Search for the cell housing the specified text and yield its [x, y] center coordinate. 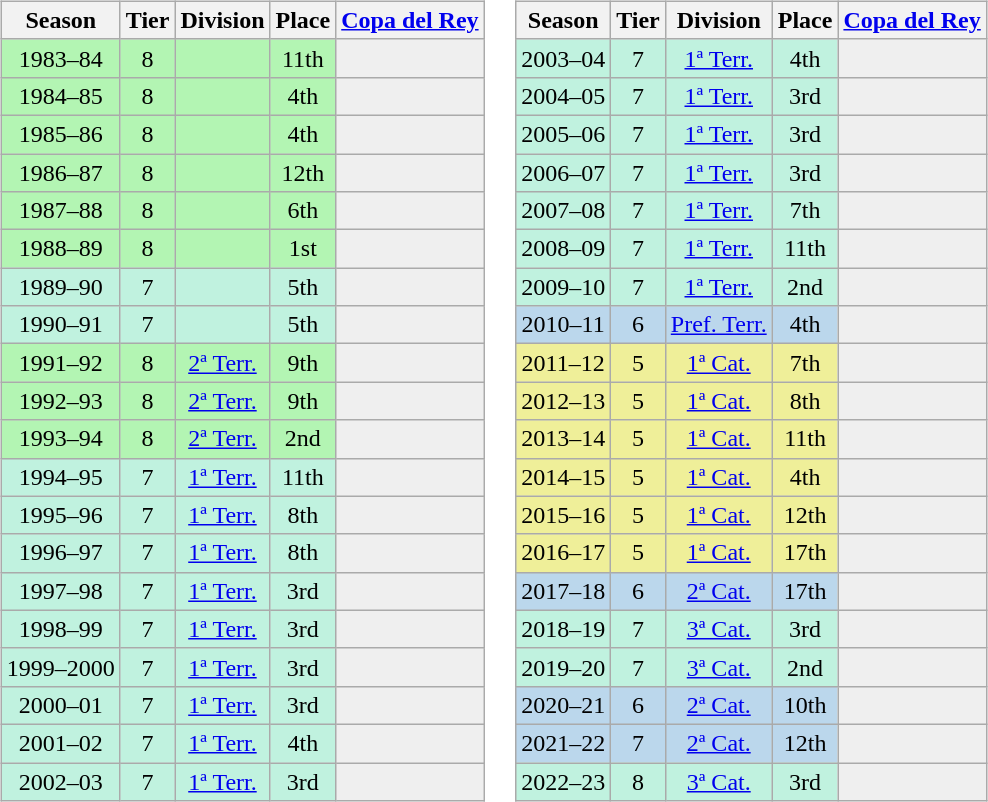
1999–2000 [60, 667]
2011–12 [564, 363]
10th [805, 705]
2004–05 [564, 96]
1996–97 [60, 553]
1993–94 [60, 439]
2010–11 [564, 325]
1995–96 [60, 515]
6th [303, 211]
2009–10 [564, 287]
1984–85 [60, 96]
1994–95 [60, 477]
2016–17 [564, 553]
1985–86 [60, 134]
2020–21 [564, 705]
Pref. Terr. [718, 325]
2001–02 [60, 743]
1st [303, 249]
2002–03 [60, 781]
2015–16 [564, 515]
2019–20 [564, 667]
2017–18 [564, 591]
2006–07 [564, 173]
2005–06 [564, 134]
2012–13 [564, 401]
1988–89 [60, 249]
2007–08 [564, 211]
1991–92 [60, 363]
2000–01 [60, 705]
1986–87 [60, 173]
2003–04 [564, 58]
1987–88 [60, 211]
1992–93 [60, 401]
2021–22 [564, 743]
1990–91 [60, 325]
2018–19 [564, 629]
2008–09 [564, 249]
1998–99 [60, 629]
2013–14 [564, 439]
1997–98 [60, 591]
1989–90 [60, 287]
2022–23 [564, 781]
1983–84 [60, 58]
2014–15 [564, 477]
